Provide the (x, y) coordinate of the cell's center where the given text is located.  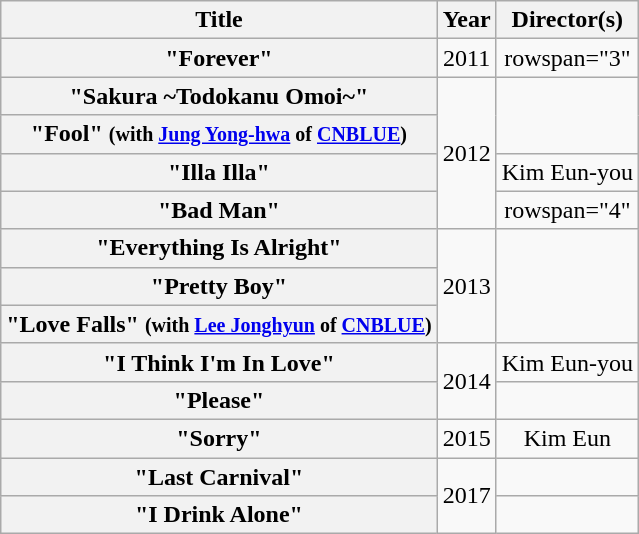
Kim Eun (567, 438)
"Illa Illa" (219, 172)
"Sakura ~Todokanu Omoi~" (219, 96)
"Everything Is Alright" (219, 248)
"Last Carnival" (219, 477)
2017 (466, 496)
"Fool" (with Jung Yong-hwa of CNBLUE) (219, 134)
Year (466, 20)
"Sorry" (219, 438)
2013 (466, 286)
2012 (466, 153)
"Please" (219, 400)
"I Drink Alone" (219, 515)
"Love Falls" (with Lee Jonghyun of CNBLUE) (219, 324)
2014 (466, 381)
"I Think I'm In Love" (219, 362)
"Pretty Boy" (219, 286)
"Bad Man" (219, 210)
rowspan="4" (567, 210)
Director(s) (567, 20)
"Forever" (219, 58)
2011 (466, 58)
2015 (466, 438)
rowspan="3" (567, 58)
Title (219, 20)
